Determine the (x, y) coordinate at the center of the cell enclosing the given text.  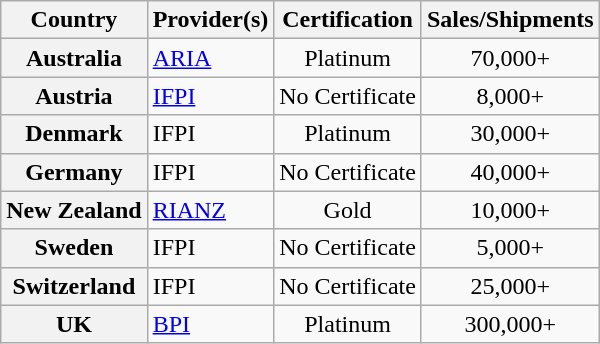
Switzerland (74, 286)
Certification (348, 20)
5,000+ (510, 248)
40,000+ (510, 172)
70,000+ (510, 58)
25,000+ (510, 286)
RIANZ (210, 210)
Australia (74, 58)
UK (74, 324)
Sweden (74, 248)
ARIA (210, 58)
10,000+ (510, 210)
Country (74, 20)
Provider(s) (210, 20)
Germany (74, 172)
300,000+ (510, 324)
Sales/Shipments (510, 20)
Denmark (74, 134)
Austria (74, 96)
Gold (348, 210)
8,000+ (510, 96)
BPI (210, 324)
New Zealand (74, 210)
30,000+ (510, 134)
